Return (X, Y) of the center of cell containing provided text 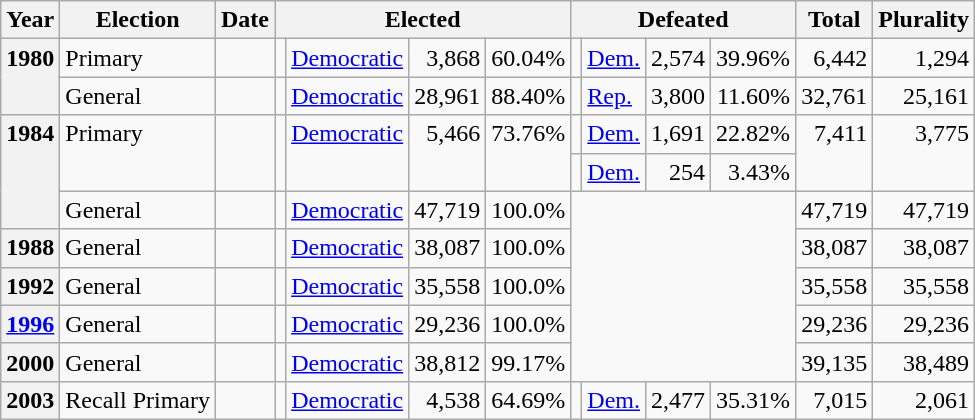
99.17% (528, 362)
22.82% (754, 134)
1,294 (924, 58)
38,489 (924, 362)
7,411 (834, 153)
2,477 (678, 400)
1,691 (678, 134)
1980 (30, 77)
3,775 (924, 153)
Recall Primary (138, 400)
28,961 (448, 96)
3,868 (448, 58)
1996 (30, 324)
3,800 (678, 96)
11.60% (754, 96)
73.76% (528, 153)
Plurality (924, 20)
7,015 (834, 400)
Total (834, 20)
254 (678, 172)
Year (30, 20)
2,574 (678, 58)
1992 (30, 286)
35.31% (754, 400)
2003 (30, 400)
1988 (30, 248)
32,761 (834, 96)
1984 (30, 172)
39.96% (754, 58)
6,442 (834, 58)
60.04% (528, 58)
64.69% (528, 400)
Elected (423, 20)
Rep. (614, 96)
38,812 (448, 362)
Defeated (684, 20)
39,135 (834, 362)
3.43% (754, 172)
88.40% (528, 96)
2000 (30, 362)
5,466 (448, 153)
2,061 (924, 400)
Election (138, 20)
4,538 (448, 400)
Date (246, 20)
25,161 (924, 96)
